Locate the cell with the specified text and output its [X, Y] center coordinate. 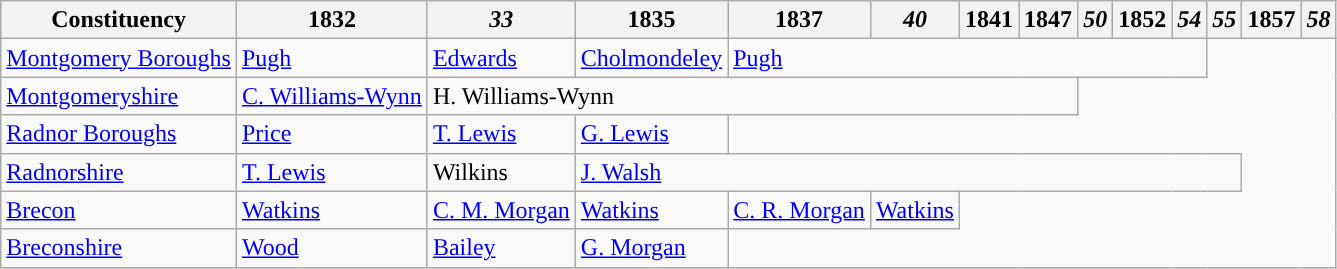
Wood [332, 248]
40 [914, 20]
G. Lewis [651, 134]
Radnor Boroughs [119, 134]
Constituency [119, 20]
Price [332, 134]
Cholmondeley [651, 58]
C. Williams-Wynn [332, 96]
54 [1190, 20]
1857 [1272, 20]
1835 [651, 20]
Radnorshire [119, 172]
Edwards [501, 58]
33 [501, 20]
1841 [988, 20]
Montgomeryshire [119, 96]
Montgomery Boroughs [119, 58]
Bailey [501, 248]
1847 [1048, 20]
C. R. Morgan [800, 210]
J. Walsh [908, 172]
1837 [800, 20]
G. Morgan [651, 248]
1852 [1142, 20]
H. Williams-Wynn [752, 96]
Breconshire [119, 248]
Brecon [119, 210]
Wilkins [501, 172]
55 [1224, 20]
58 [1318, 20]
C. M. Morgan [501, 210]
1832 [332, 20]
50 [1096, 20]
